Provide the [X, Y] coordinate of the cell's center where the given text is located.  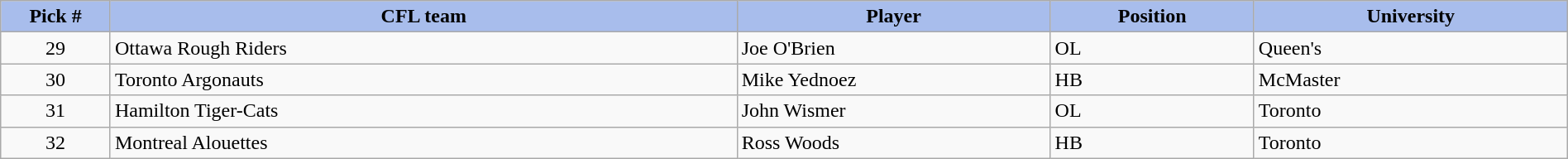
Position [1152, 17]
31 [56, 111]
CFL team [423, 17]
Montreal Alouettes [423, 142]
McMaster [1411, 79]
Joe O'Brien [893, 48]
Mike Yednoez [893, 79]
Pick # [56, 17]
Ross Woods [893, 142]
Player [893, 17]
Ottawa Rough Riders [423, 48]
University [1411, 17]
30 [56, 79]
John Wismer [893, 111]
32 [56, 142]
Queen's [1411, 48]
Hamilton Tiger-Cats [423, 111]
29 [56, 48]
Toronto Argonauts [423, 79]
